For the text-containing cell, return its midpoint in (x, y) coordinate format. 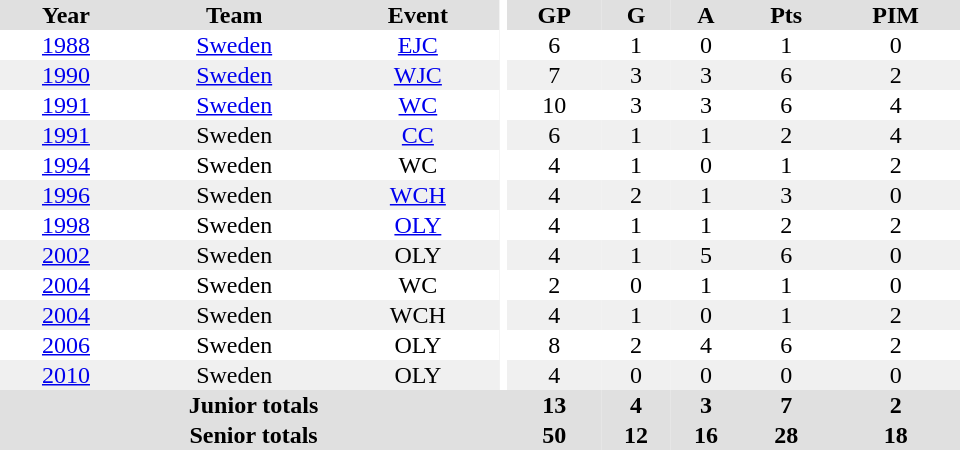
2002 (66, 255)
1996 (66, 195)
Senior totals (254, 435)
1998 (66, 225)
1994 (66, 165)
A (706, 15)
Pts (786, 15)
WJC (418, 75)
12 (636, 435)
PIM (896, 15)
18 (896, 435)
Event (418, 15)
EJC (418, 45)
1990 (66, 75)
2010 (66, 375)
1988 (66, 45)
13 (554, 405)
5 (706, 255)
Year (66, 15)
Team (234, 15)
10 (554, 105)
2006 (66, 345)
CC (418, 135)
G (636, 15)
16 (706, 435)
8 (554, 345)
Junior totals (254, 405)
50 (554, 435)
28 (786, 435)
GP (554, 15)
